For the text-containing cell, return its midpoint in (x, y) coordinate format. 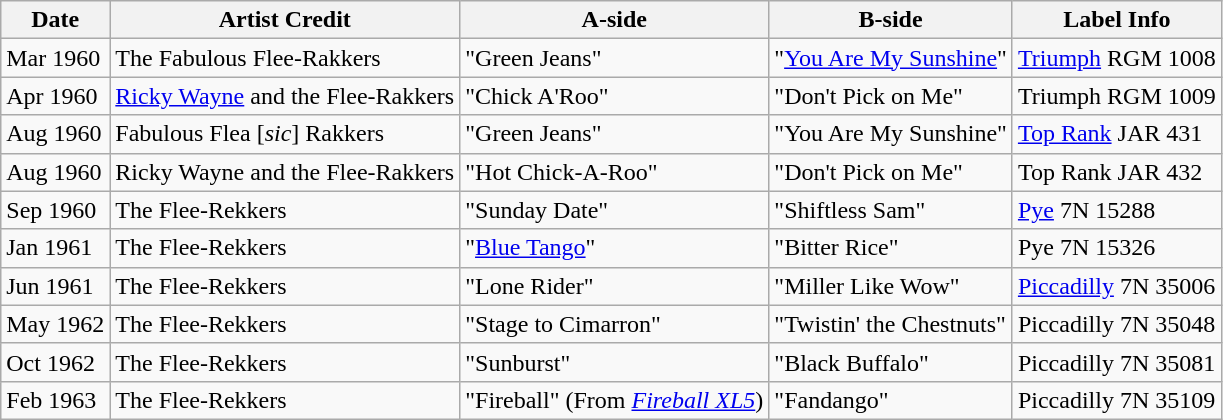
"Blue Tango" (614, 248)
May 1962 (56, 324)
"Stage to Cimarron" (614, 324)
"Fireball" (From Fireball XL5) (614, 400)
Label Info (1116, 20)
Jun 1961 (56, 286)
"Twistin' the Chestnuts" (891, 324)
Apr 1960 (56, 96)
Mar 1960 (56, 58)
Top Rank JAR 431 (1116, 134)
Feb 1963 (56, 400)
Date (56, 20)
Piccadilly 7N 35081 (1116, 362)
Top Rank JAR 432 (1116, 172)
Sep 1960 (56, 210)
"Chick A'Roo" (614, 96)
Pye 7N 15288 (1116, 210)
Piccadilly 7N 35006 (1116, 286)
"Lone Rider" (614, 286)
"Bitter Rice" (891, 248)
"Shiftless Sam" (891, 210)
Artist Credit (285, 20)
A-side (614, 20)
The Fabulous Flee-Rakkers (285, 58)
Oct 1962 (56, 362)
Triumph RGM 1009 (1116, 96)
"Hot Chick-A-Roo" (614, 172)
"Miller Like Wow" (891, 286)
"Sunday Date" (614, 210)
Triumph RGM 1008 (1116, 58)
"Sunburst" (614, 362)
Fabulous Flea [sic] Rakkers (285, 134)
"Black Buffalo" (891, 362)
Piccadilly 7N 35109 (1116, 400)
"Fandango" (891, 400)
Jan 1961 (56, 248)
B-side (891, 20)
Pye 7N 15326 (1116, 248)
Piccadilly 7N 35048 (1116, 324)
